Locate the cell with the specified text and output its [x, y] center coordinate. 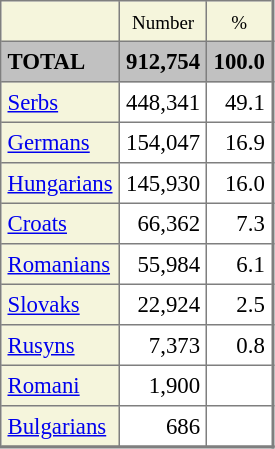
Romanians [60, 264]
Serbs [60, 102]
Slovaks [60, 304]
448,341 [163, 102]
% [240, 21]
145,930 [163, 183]
Rusyns [60, 345]
0.8 [240, 345]
66,362 [163, 223]
55,984 [163, 264]
2.5 [240, 304]
1,900 [163, 385]
22,924 [163, 304]
Hungarians [60, 183]
7,373 [163, 345]
16.0 [240, 183]
6.1 [240, 264]
Croats [60, 223]
16.9 [240, 142]
TOTAL [60, 61]
7.3 [240, 223]
Number [163, 21]
Romani [60, 385]
Germans [60, 142]
686 [163, 426]
154,047 [163, 142]
Bulgarians [60, 426]
912,754 [163, 61]
49.1 [240, 102]
100.0 [240, 61]
